Identify which cell holds the provided text, then report its (X, Y) central coordinate. 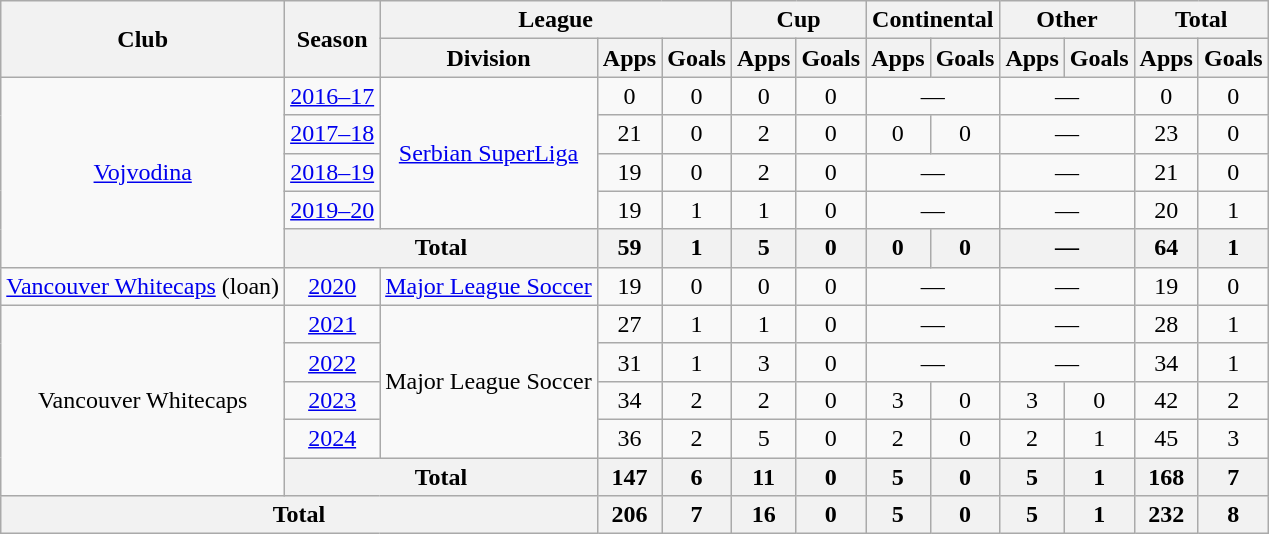
League (556, 20)
168 (1166, 477)
42 (1166, 400)
2024 (332, 438)
27 (629, 324)
Club (143, 39)
2020 (332, 286)
8 (1233, 515)
2022 (332, 362)
36 (629, 438)
20 (1166, 210)
23 (1166, 134)
2018–19 (332, 172)
11 (763, 477)
Cup (798, 20)
Continental (933, 20)
64 (1166, 248)
Vancouver Whitecaps (loan) (143, 286)
Other (1067, 20)
Serbian SuperLiga (489, 153)
Vojvodina (143, 172)
2017–18 (332, 134)
232 (1166, 515)
6 (697, 477)
Vancouver Whitecaps (143, 400)
45 (1166, 438)
Season (332, 39)
28 (1166, 324)
Division (489, 58)
31 (629, 362)
206 (629, 515)
2023 (332, 400)
59 (629, 248)
2016–17 (332, 96)
2021 (332, 324)
2019–20 (332, 210)
16 (763, 515)
147 (629, 477)
